Provide the (x, y) coordinate of the cell's center where the given text is located.  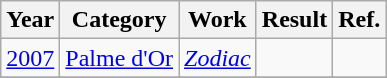
2007 (30, 58)
Zodiac (218, 58)
Category (120, 20)
Work (218, 20)
Ref. (360, 20)
Result (294, 20)
Palme d'Or (120, 58)
Year (30, 20)
